Output the [X, Y] coordinate of the center of the cell containing the given text.  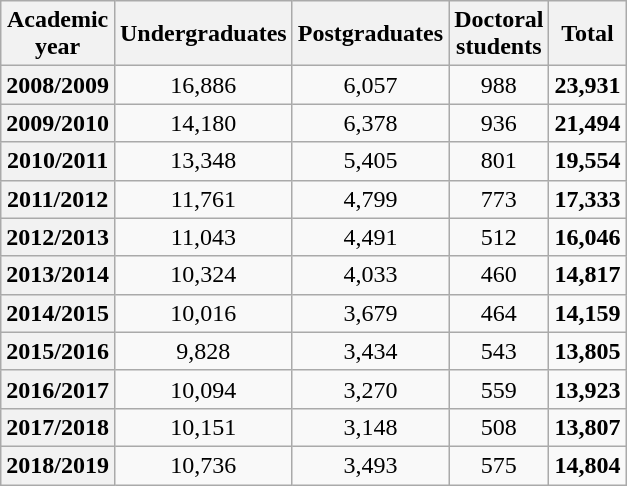
Undergraduates [203, 34]
3,493 [370, 465]
2015/2016 [58, 351]
13,923 [588, 389]
10,151 [203, 427]
10,324 [203, 275]
801 [499, 161]
4,799 [370, 199]
10,016 [203, 313]
14,804 [588, 465]
2012/2013 [58, 237]
508 [499, 427]
16,886 [203, 85]
4,491 [370, 237]
2017/2018 [58, 427]
3,434 [370, 351]
543 [499, 351]
2010/2011 [58, 161]
11,043 [203, 237]
Total [588, 34]
21,494 [588, 123]
464 [499, 313]
512 [499, 237]
3,270 [370, 389]
10,094 [203, 389]
14,159 [588, 313]
13,805 [588, 351]
3,679 [370, 313]
5,405 [370, 161]
2008/2009 [58, 85]
16,046 [588, 237]
13,348 [203, 161]
4,033 [370, 275]
14,180 [203, 123]
11,761 [203, 199]
19,554 [588, 161]
Postgraduates [370, 34]
23,931 [588, 85]
460 [499, 275]
10,736 [203, 465]
575 [499, 465]
9,828 [203, 351]
6,378 [370, 123]
Academicyear [58, 34]
Doctoralstudents [499, 34]
559 [499, 389]
3,148 [370, 427]
17,333 [588, 199]
2011/2012 [58, 199]
14,817 [588, 275]
773 [499, 199]
2013/2014 [58, 275]
2018/2019 [58, 465]
936 [499, 123]
2016/2017 [58, 389]
988 [499, 85]
2009/2010 [58, 123]
6,057 [370, 85]
13,807 [588, 427]
2014/2015 [58, 313]
